Find where the given text appears and provide that cell's center as (x, y) coordinate. 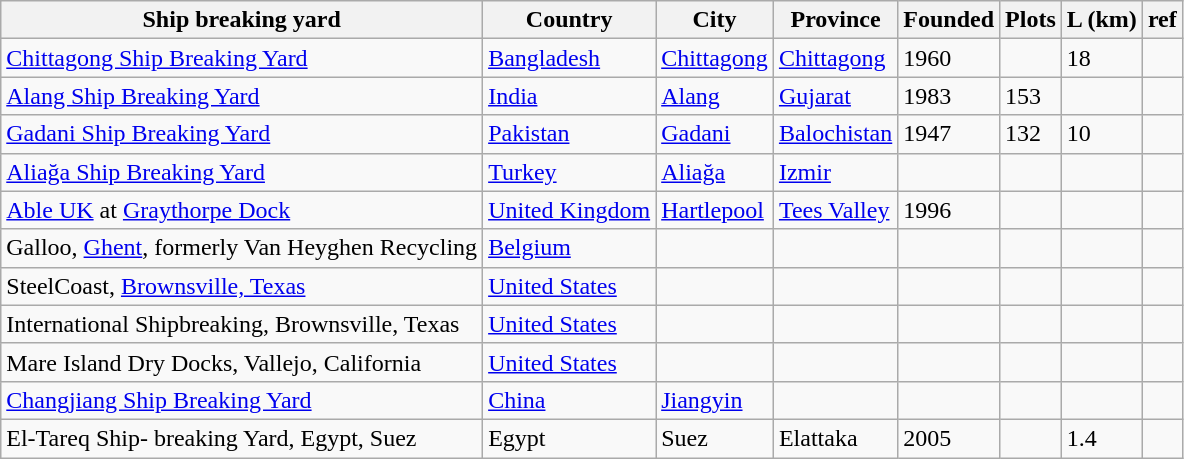
Ship breaking yard (242, 20)
Gujarat (835, 96)
Gadani Ship Breaking Yard (242, 134)
Able UK at Graythorpe Dock (242, 210)
L (km) (1102, 20)
Aliağa Ship Breaking Yard (242, 172)
Country (570, 20)
Galloo, Ghent, formerly Van Heyghen Recycling (242, 248)
International Shipbreaking, Brownsville, Texas (242, 324)
Suez (715, 438)
City (715, 20)
2005 (949, 438)
1996 (949, 210)
Jiangyin (715, 400)
18 (1102, 58)
132 (1031, 134)
Founded (949, 20)
Tees Valley (835, 210)
Egypt (570, 438)
Changjiang Ship Breaking Yard (242, 400)
Turkey (570, 172)
Chittagong Ship Breaking Yard (242, 58)
1960 (949, 58)
Gadani (715, 134)
Izmir (835, 172)
1.4 (1102, 438)
153 (1031, 96)
Belgium (570, 248)
Balochistan (835, 134)
SteelCoast, Brownsville, Texas (242, 286)
Plots (1031, 20)
Aliağa (715, 172)
Elattaka (835, 438)
Bangladesh (570, 58)
India (570, 96)
El-Tareq Ship- breaking Yard, Egypt, Suez (242, 438)
Alang Ship Breaking Yard (242, 96)
1947 (949, 134)
Pakistan (570, 134)
Hartlepool (715, 210)
ref (1162, 20)
Mare Island Dry Docks, Vallejo, California (242, 362)
China (570, 400)
Province (835, 20)
1983 (949, 96)
Alang (715, 96)
United Kingdom (570, 210)
10 (1102, 134)
